Pinpoint the cell where the given text exists, returning its [X, Y] midpoint coordinate. 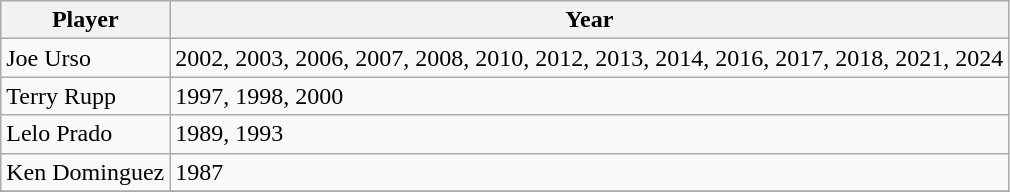
1997, 1998, 2000 [590, 96]
Player [86, 20]
Joe Urso [86, 58]
1987 [590, 172]
Lelo Prado [86, 134]
Year [590, 20]
Ken Dominguez [86, 172]
Terry Rupp [86, 96]
1989, 1993 [590, 134]
2002, 2003, 2006, 2007, 2008, 2010, 2012, 2013, 2014, 2016, 2017, 2018, 2021, 2024 [590, 58]
